Capture the cell that displays the provided text and extract its (X, Y) central coordinate. 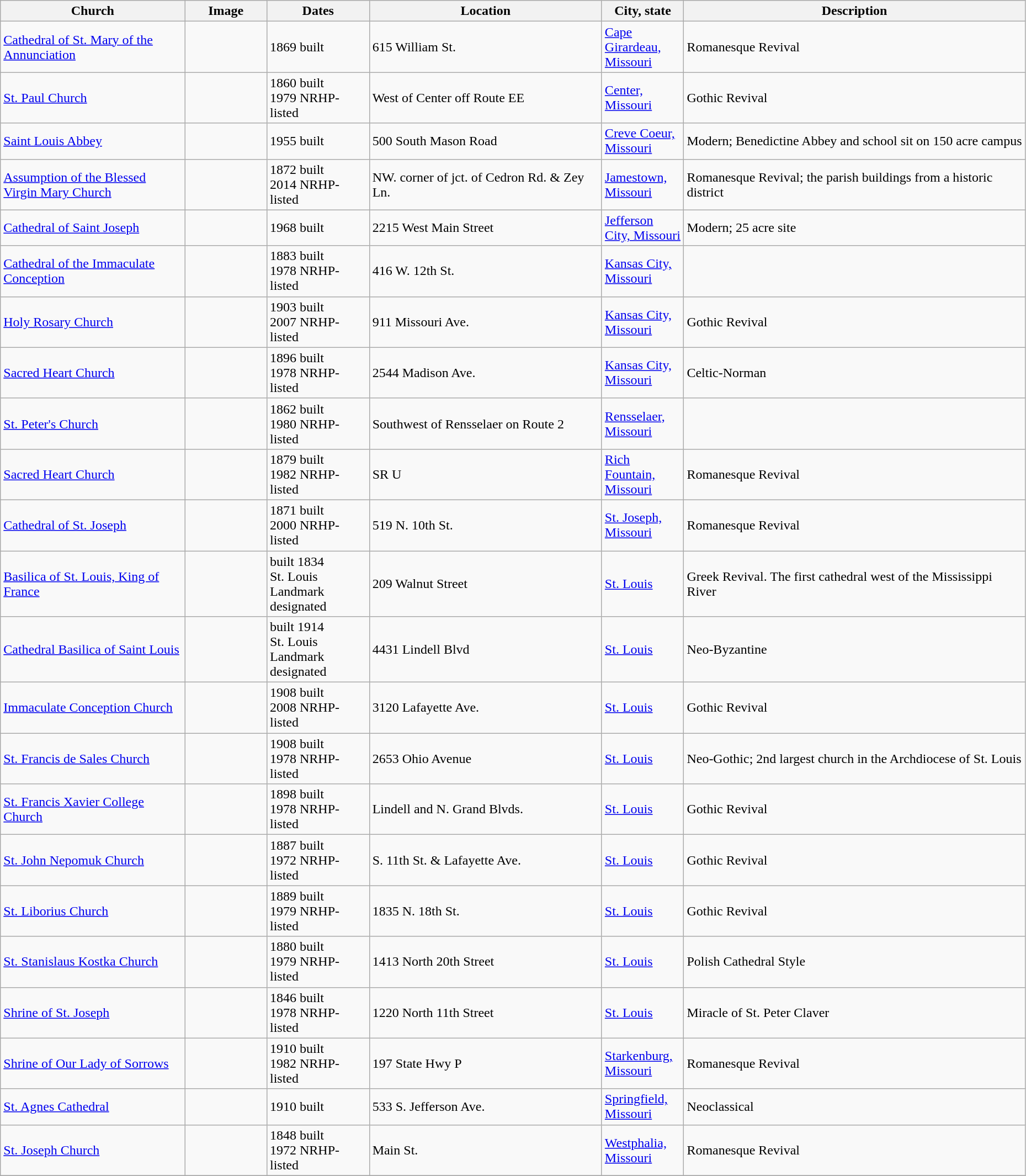
built 1914St. Louis Landmark designated (318, 649)
Westphalia, Missouri (642, 1150)
St. Agnes Cathedral (93, 1106)
519 N. 10th St. (486, 525)
Creve Coeur, Missouri (642, 141)
St. Liborius Church (93, 911)
Cathedral of Saint Joseph (93, 227)
St. Francis de Sales Church (93, 759)
Shrine of Our Lady of Sorrows (93, 1063)
S. 11th St. & Lafayette Ave. (486, 860)
St. Peter's Church (93, 423)
Starkenburg, Missouri (642, 1063)
Modern; 25 acre site (854, 227)
Image (226, 11)
Cathedral of St. Joseph (93, 525)
1968 built (318, 227)
1862 built1980 NRHP-listed (318, 423)
Cathedral of the Immaculate Conception (93, 271)
Dates (318, 11)
1908 built2008 NRHP-listed (318, 708)
1955 built (318, 141)
Center, Missouri (642, 98)
1903 built2007 NRHP-listed (318, 322)
Saint Louis Abbey (93, 141)
2544 Madison Ave. (486, 373)
St. Francis Xavier College Church (93, 809)
1908 built1978 NRHP-listed (318, 759)
Holy Rosary Church (93, 322)
Cathedral of St. Mary of the Annunciation (93, 47)
1896 built1978 NRHP-listed (318, 373)
1846 built1978 NRHP-listed (318, 1013)
500 South Mason Road (486, 141)
St. Paul Church (93, 98)
Basilica of St. Louis, King of France (93, 584)
Cape Girardeau, Missouri (642, 47)
St. Stanislaus Kostka Church (93, 962)
SR U (486, 474)
Neo-Gothic; 2nd largest church in the Archdiocese of St. Louis (854, 759)
Shrine of St. Joseph (93, 1013)
1889 built1979 NRHP-listed (318, 911)
416 W. 12th St. (486, 271)
Greek Revival. The first cathedral west of the Mississippi River (854, 584)
Jamestown, Missouri (642, 184)
1910 built (318, 1106)
City, state (642, 11)
Immaculate Conception Church (93, 708)
Neo-Byzantine (854, 649)
Southwest of Rensselaer on Route 2 (486, 423)
2215 West Main Street (486, 227)
Assumption of the Blessed Virgin Mary Church (93, 184)
1879 built1982 NRHP-listed (318, 474)
Location (486, 11)
Main St. (486, 1150)
2653 Ohio Avenue (486, 759)
Cathedral Basilica of Saint Louis (93, 649)
Celtic-Norman (854, 373)
Springfield, Missouri (642, 1106)
1413 North 20th Street (486, 962)
197 State Hwy P (486, 1063)
Romanesque Revival; the parish buildings from a historic district (854, 184)
Lindell and N. Grand Blvds. (486, 809)
1835 N. 18th St. (486, 911)
4431 Lindell Blvd (486, 649)
Church (93, 11)
1220 North 11th Street (486, 1013)
209 Walnut Street (486, 584)
1860 built1979 NRHP-listed (318, 98)
Rich Fountain, Missouri (642, 474)
Rensselaer, Missouri (642, 423)
Polish Cathedral Style (854, 962)
Neoclassical (854, 1106)
615 William St. (486, 47)
1872 built2014 NRHP-listed (318, 184)
911 Missouri Ave. (486, 322)
1887 built1972 NRHP-listed (318, 860)
1869 built (318, 47)
Modern; Benedictine Abbey and school sit on 150 acre campus (854, 141)
1880 built1979 NRHP-listed (318, 962)
1871 built2000 NRHP-listed (318, 525)
NW. corner of jct. of Cedron Rd. & Zey Ln. (486, 184)
3120 Lafayette Ave. (486, 708)
Description (854, 11)
St. John Nepomuk Church (93, 860)
533 S. Jefferson Ave. (486, 1106)
1848 built1972 NRHP-listed (318, 1150)
St. Joseph, Missouri (642, 525)
1898 built1978 NRHP-listed (318, 809)
built 1834St. Louis Landmark designated (318, 584)
1910 built1982 NRHP-listed (318, 1063)
St. Joseph Church (93, 1150)
Jefferson City, Missouri (642, 227)
1883 built1978 NRHP-listed (318, 271)
West of Center off Route EE (486, 98)
Miracle of St. Peter Claver (854, 1013)
